From the cell containing the given text, extract its center point as [X, Y] coordinate. 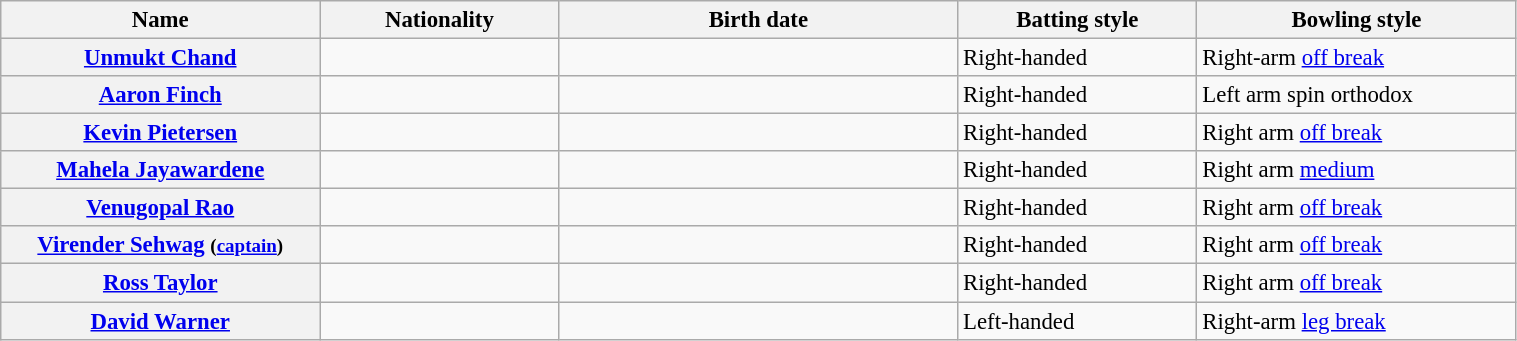
Ross Taylor [160, 283]
Aaron Finch [160, 95]
Bowling style [1356, 20]
Name [160, 20]
Mahela Jayawardene [160, 170]
Unmukt Chand [160, 58]
Virender Sehwag (captain) [160, 245]
Venugopal Rao [160, 208]
Right-arm off break [1356, 58]
David Warner [160, 321]
Birth date [758, 20]
Batting style [1078, 20]
Kevin Pietersen [160, 133]
Right-arm leg break [1356, 321]
Left arm spin orthodox [1356, 95]
Left-handed [1078, 321]
Right arm medium [1356, 170]
Nationality [440, 20]
